Capture the cell that displays the provided text and extract its [x, y] central coordinate. 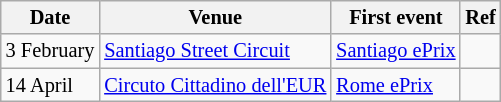
Circuto Cittadino dell'EUR [215, 85]
Rome ePrix [396, 85]
Ref [480, 17]
14 April [50, 85]
Date [50, 17]
Santiago ePrix [396, 51]
3 February [50, 51]
Santiago Street Circuit [215, 51]
First event [396, 17]
Venue [215, 17]
